Detect which cell encompasses the target text, then output its [X, Y] center coordinate. 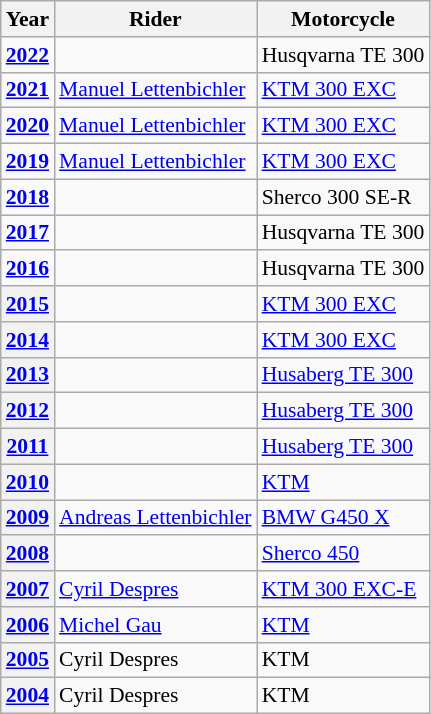
2013 [28, 375]
2017 [28, 233]
Michel Gau [156, 625]
2012 [28, 411]
Andreas Lettenbichler [156, 518]
2010 [28, 482]
2008 [28, 554]
2006 [28, 625]
Rider [156, 19]
2009 [28, 518]
Motorcycle [344, 19]
Year [28, 19]
Sherco 300 SE-R [344, 197]
2021 [28, 90]
2005 [28, 660]
2015 [28, 304]
2019 [28, 162]
2016 [28, 269]
BMW G450 X [344, 518]
2014 [28, 340]
2011 [28, 447]
2022 [28, 55]
2018 [28, 197]
KTM 300 EXC-E [344, 589]
2004 [28, 696]
Sherco 450 [344, 554]
2020 [28, 126]
2007 [28, 589]
